Locate the cell with the specified text and output its (x, y) center coordinate. 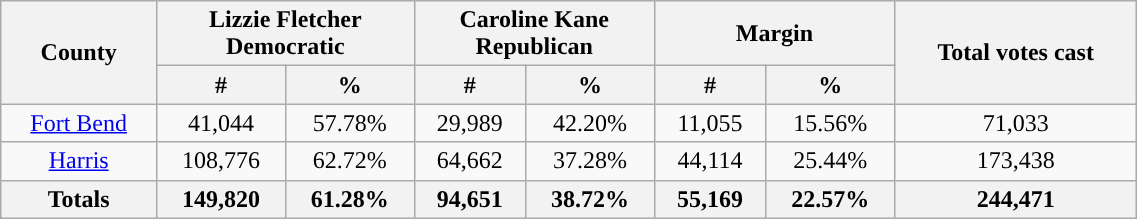
57.78% (350, 123)
15.56% (830, 123)
55,169 (710, 199)
94,651 (470, 199)
244,471 (1016, 199)
37.28% (590, 161)
22.57% (830, 199)
Lizzie FletcherDemocratic (286, 34)
149,820 (222, 199)
Caroline KaneRepublican (534, 34)
42.20% (590, 123)
108,776 (222, 161)
61.28% (350, 199)
38.72% (590, 199)
County (79, 52)
Harris (79, 161)
71,033 (1016, 123)
11,055 (710, 123)
Margin (774, 34)
41,044 (222, 123)
Fort Bend (79, 123)
Total votes cast (1016, 52)
62.72% (350, 161)
29,989 (470, 123)
25.44% (830, 161)
Totals (79, 199)
64,662 (470, 161)
173,438 (1016, 161)
44,114 (710, 161)
